Scan for the cell matching the given text and deliver its (x, y) coordinate at center. 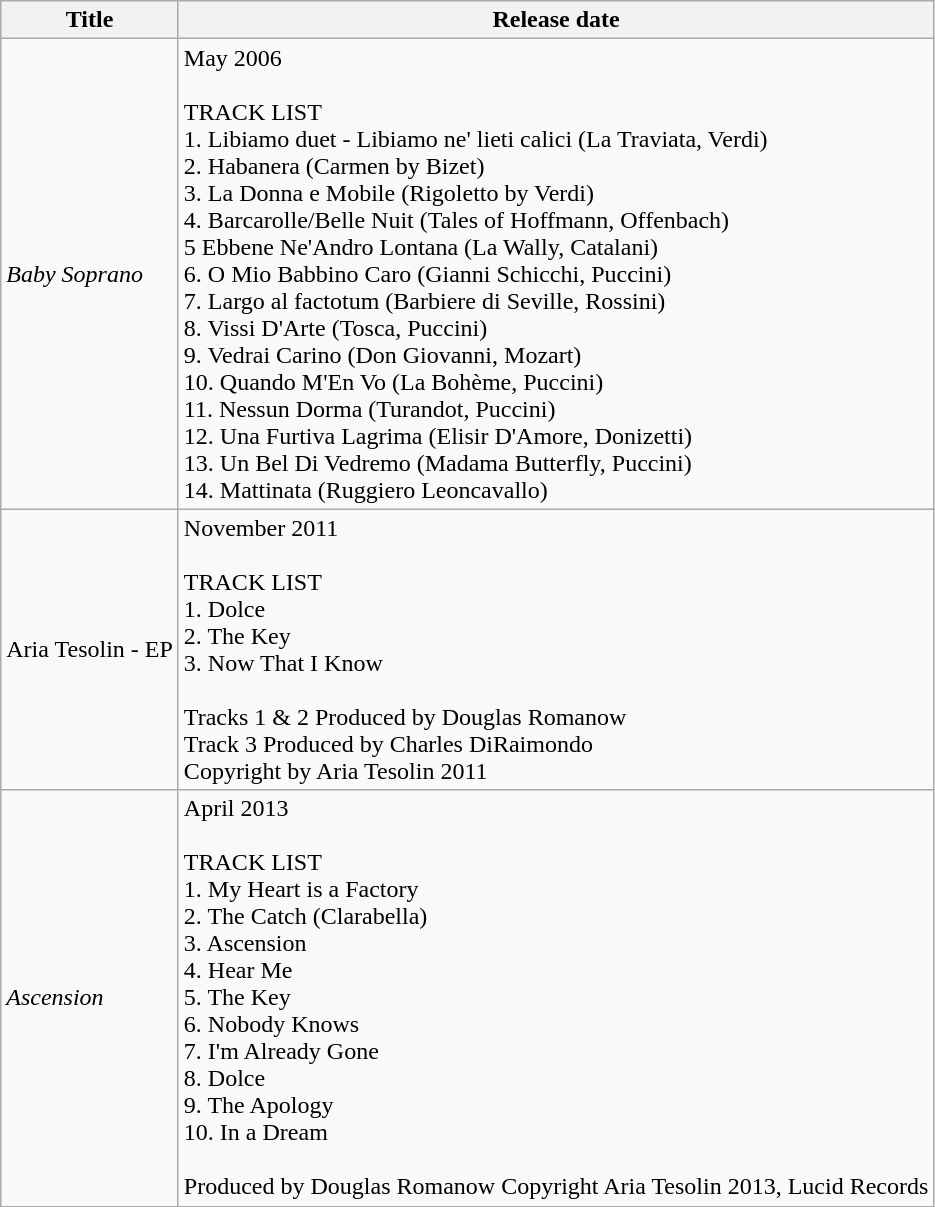
Title (90, 20)
Ascension (90, 998)
Aria Tesolin - EP (90, 650)
Baby Soprano (90, 274)
Release date (556, 20)
